Detect which cell encompasses the target text, then output its [x, y] center coordinate. 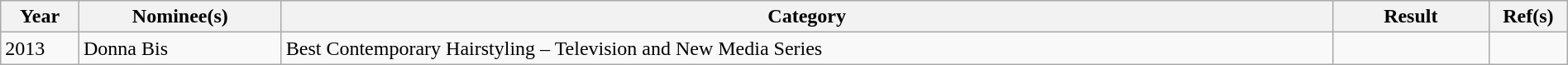
Year [40, 17]
2013 [40, 48]
Best Contemporary Hairstyling – Television and New Media Series [807, 48]
Result [1411, 17]
Nominee(s) [180, 17]
Ref(s) [1528, 17]
Category [807, 17]
Donna Bis [180, 48]
